Scan for the cell matching the given text and deliver its [X, Y] coordinate at center. 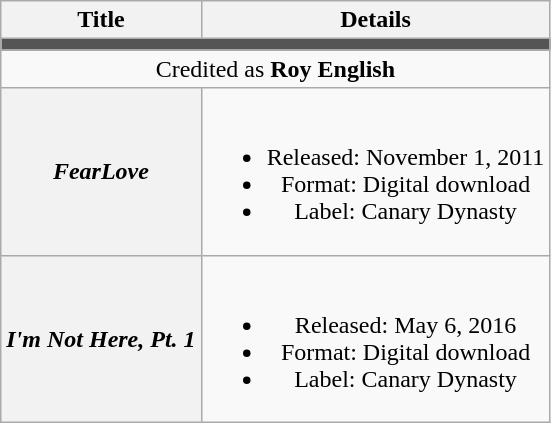
Details [376, 20]
Credited as Roy English [276, 69]
Title [101, 20]
Released: November 1, 2011Format: Digital downloadLabel: Canary Dynasty [376, 172]
Released: May 6, 2016Format: Digital downloadLabel: Canary Dynasty [376, 338]
FearLove [101, 172]
I'm Not Here, Pt. 1 [101, 338]
